Extract the (x, y) coordinate from the center of the cell holding the provided text.  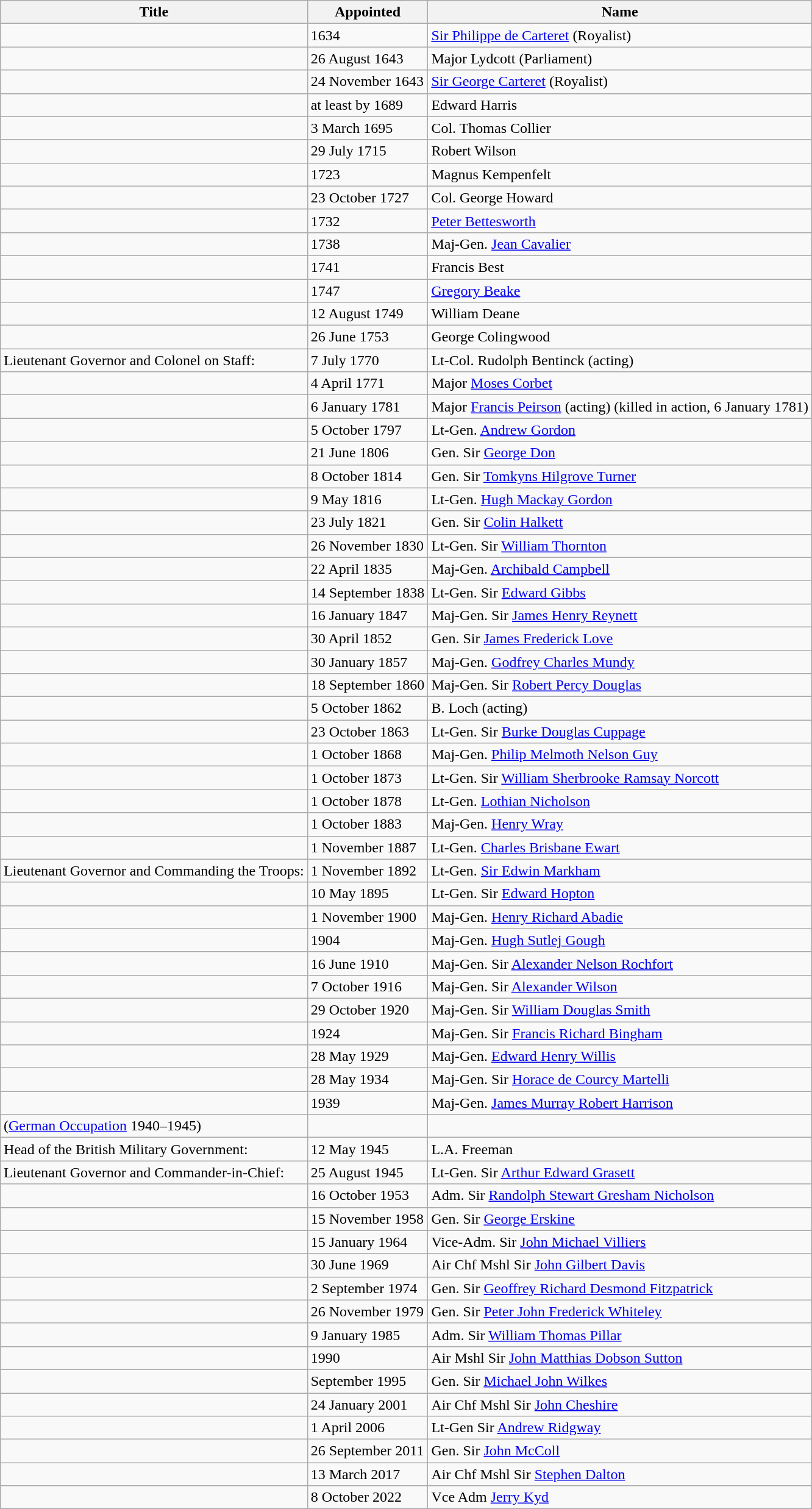
30 January 1857 (368, 662)
8 October 2022 (368, 1497)
12 August 1749 (368, 314)
Maj-Gen. Henry Richard Abadie (620, 917)
7 July 1770 (368, 360)
Major Moses Corbet (620, 383)
Gen. Sir Peter John Frederick Whiteley (620, 1311)
Lt-Gen. Lothian Nicholson (620, 801)
at least by 1689 (368, 105)
Maj-Gen. Godfrey Charles Mundy (620, 662)
12 May 1945 (368, 1149)
24 January 2001 (368, 1404)
29 July 1715 (368, 151)
Lieutenant Governor and Commander-in-Chief: (154, 1172)
L.A. Freeman (620, 1149)
1939 (368, 1103)
Lt-Gen. Sir Edwin Markham (620, 871)
Gen. Sir John McColl (620, 1451)
Edward Harris (620, 105)
16 January 1847 (368, 615)
28 May 1929 (368, 1057)
Lt-Col. Rudolph Bentinck (acting) (620, 360)
Maj-Gen. Sir Alexander Wilson (620, 986)
Lt-Gen. Andrew Gordon (620, 430)
7 October 1916 (368, 986)
Maj-Gen. Sir Robert Percy Douglas (620, 685)
Maj-Gen. Henry Wray (620, 824)
15 November 1958 (368, 1219)
4 April 1771 (368, 383)
16 June 1910 (368, 963)
1 April 2006 (368, 1428)
28 May 1934 (368, 1080)
Maj-Gen. Jean Cavalier (620, 244)
Col. George Howard (620, 198)
Sir George Carteret (Royalist) (620, 82)
1 October 1868 (368, 755)
16 October 1953 (368, 1196)
Col. Thomas Collier (620, 128)
1 October 1873 (368, 778)
Gen. Sir James Frederick Love (620, 638)
Gen. Sir George Don (620, 453)
Gen. Sir Tomkyns Hilgrove Turner (620, 476)
21 June 1806 (368, 453)
1 October 1883 (368, 824)
Sir Philippe de Carteret (Royalist) (620, 35)
Maj-Gen. James Murray Robert Harrison (620, 1103)
Vice-Adm. Sir John Michael Villiers (620, 1242)
1634 (368, 35)
23 October 1863 (368, 732)
George Colingwood (620, 337)
Lt-Gen. Charles Brisbane Ewart (620, 847)
10 May 1895 (368, 894)
Air Chf Mshl Sir Stephen Dalton (620, 1474)
1741 (368, 267)
Title (154, 12)
3 March 1695 (368, 128)
26 August 1643 (368, 59)
1904 (368, 940)
Magnus Kempenfelt (620, 174)
Francis Best (620, 267)
Adm. Sir William Thomas Pillar (620, 1335)
26 June 1753 (368, 337)
22 April 1835 (368, 569)
25 August 1945 (368, 1172)
(German Occupation 1940–1945) (154, 1126)
23 October 1727 (368, 198)
30 April 1852 (368, 638)
26 September 2011 (368, 1451)
B. Loch (acting) (620, 708)
Lt-Gen. Sir Arthur Edward Grasett (620, 1172)
Lt-Gen Sir Andrew Ridgway (620, 1428)
15 January 1964 (368, 1242)
1 November 1887 (368, 847)
9 May 1816 (368, 499)
5 October 1862 (368, 708)
1 October 1878 (368, 801)
Air Mshl Sir John Matthias Dobson Sutton (620, 1358)
2 September 1974 (368, 1288)
1 November 1892 (368, 871)
1924 (368, 1033)
Maj-Gen. Sir Francis Richard Bingham (620, 1033)
1747 (368, 291)
1990 (368, 1358)
Maj-Gen. Hugh Sutlej Gough (620, 940)
Lt-Gen. Hugh Mackay Gordon (620, 499)
1738 (368, 244)
Head of the British Military Government: (154, 1149)
Lt-Gen. Sir Edward Hopton (620, 894)
Maj-Gen. Philip Melmoth Nelson Guy (620, 755)
Maj-Gen. Sir Alexander Nelson Rochfort (620, 963)
Major Francis Peirson (acting) (killed in action, 6 January 1781) (620, 407)
Air Chf Mshl Sir John Gilbert Davis (620, 1265)
9 January 1985 (368, 1335)
13 March 2017 (368, 1474)
Robert Wilson (620, 151)
William Deane (620, 314)
September 1995 (368, 1381)
18 September 1860 (368, 685)
Lt-Gen. Sir Burke Douglas Cuppage (620, 732)
26 November 1979 (368, 1311)
Gregory Beake (620, 291)
Air Chf Mshl Sir John Cheshire (620, 1404)
8 October 1814 (368, 476)
14 September 1838 (368, 592)
23 July 1821 (368, 523)
24 November 1643 (368, 82)
30 June 1969 (368, 1265)
Vce Adm Jerry Kyd (620, 1497)
Lt-Gen. Sir William Thornton (620, 546)
26 November 1830 (368, 546)
Lieutenant Governor and Colonel on Staff: (154, 360)
29 October 1920 (368, 1010)
Gen. Sir Geoffrey Richard Desmond Fitzpatrick (620, 1288)
Lt-Gen. Sir William Sherbrooke Ramsay Norcott (620, 778)
Major Lydcott (Parliament) (620, 59)
Adm. Sir Randolph Stewart Gresham Nicholson (620, 1196)
Lt-Gen. Sir Edward Gibbs (620, 592)
1 November 1900 (368, 917)
Maj-Gen. Sir Horace de Courcy Martelli (620, 1080)
6 January 1781 (368, 407)
Lieutenant Governor and Commanding the Troops: (154, 871)
1723 (368, 174)
Maj-Gen. Edward Henry Willis (620, 1057)
Gen. Sir Colin Halkett (620, 523)
Maj-Gen. Sir William Douglas Smith (620, 1010)
5 October 1797 (368, 430)
Maj-Gen. Sir James Henry Reynett (620, 615)
Maj-Gen. Archibald Campbell (620, 569)
Name (620, 12)
Appointed (368, 12)
1732 (368, 221)
Peter Bettesworth (620, 221)
Gen. Sir George Erskine (620, 1219)
Gen. Sir Michael John Wilkes (620, 1381)
